Identify which cell holds the provided text, then report its (x, y) central coordinate. 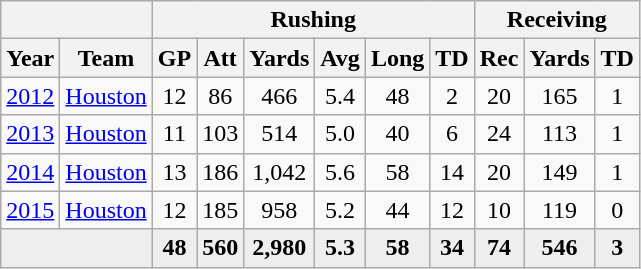
5.3 (340, 248)
958 (280, 210)
2,980 (280, 248)
1,042 (280, 172)
2013 (30, 134)
24 (499, 134)
Att (220, 58)
165 (560, 96)
149 (560, 172)
Receiving (556, 20)
86 (220, 96)
5.2 (340, 210)
2015 (30, 210)
185 (220, 210)
186 (220, 172)
2014 (30, 172)
103 (220, 134)
40 (397, 134)
466 (280, 96)
34 (452, 248)
14 (452, 172)
2 (452, 96)
6 (452, 134)
74 (499, 248)
0 (617, 210)
514 (280, 134)
GP (174, 58)
Year (30, 58)
10 (499, 210)
Long (397, 58)
11 (174, 134)
Avg (340, 58)
546 (560, 248)
Team (106, 58)
Rec (499, 58)
Rushing (313, 20)
5.0 (340, 134)
2012 (30, 96)
560 (220, 248)
5.6 (340, 172)
44 (397, 210)
13 (174, 172)
3 (617, 248)
119 (560, 210)
113 (560, 134)
5.4 (340, 96)
